Capture the cell that displays the provided text and extract its [x, y] central coordinate. 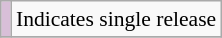
Indicates single release [116, 19]
